Extract the (X, Y) coordinate from the center of the cell holding the provided text.  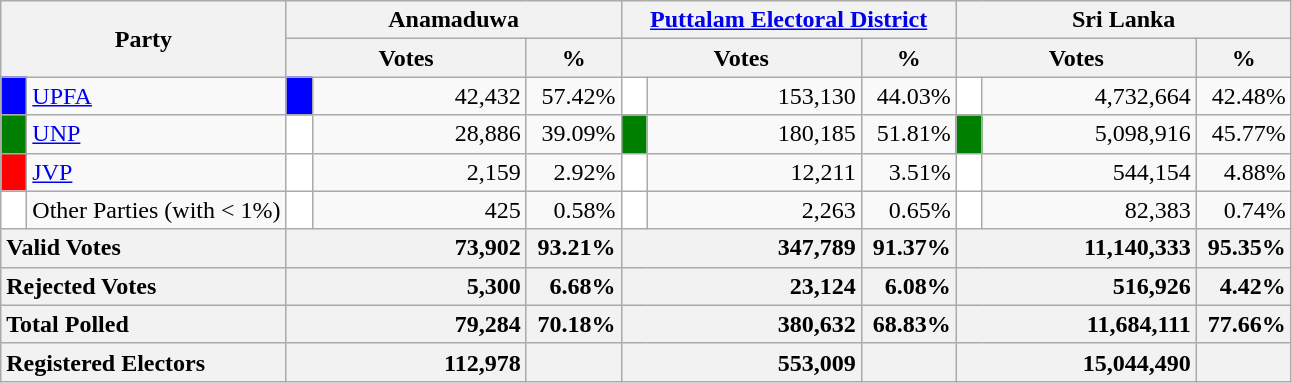
3.51% (908, 172)
70.18% (574, 324)
11,140,333 (1076, 248)
380,632 (741, 324)
5,098,916 (1089, 134)
95.35% (1244, 248)
Puttalam Electoral District (788, 20)
57.42% (574, 96)
Valid Votes (144, 248)
Sri Lanka (1124, 20)
Rejected Votes (144, 286)
Registered Electors (144, 362)
42.48% (1244, 96)
4.42% (1244, 286)
12,211 (754, 172)
425 (419, 210)
11,684,111 (1076, 324)
0.74% (1244, 210)
0.65% (908, 210)
77.66% (1244, 324)
4,732,664 (1089, 96)
2.92% (574, 172)
UNP (156, 134)
28,886 (419, 134)
JVP (156, 172)
4.88% (1244, 172)
UPFA (156, 96)
15,044,490 (1076, 362)
347,789 (741, 248)
82,383 (1089, 210)
6.08% (908, 286)
0.58% (574, 210)
51.81% (908, 134)
153,130 (754, 96)
Total Polled (144, 324)
5,300 (406, 286)
42,432 (419, 96)
23,124 (741, 286)
544,154 (1089, 172)
516,926 (1076, 286)
112,978 (406, 362)
45.77% (1244, 134)
2,263 (754, 210)
553,009 (741, 362)
6.68% (574, 286)
93.21% (574, 248)
Other Parties (with < 1%) (156, 210)
39.09% (574, 134)
68.83% (908, 324)
2,159 (419, 172)
180,185 (754, 134)
79,284 (406, 324)
Anamaduwa (454, 20)
Party (144, 39)
44.03% (908, 96)
91.37% (908, 248)
73,902 (406, 248)
